Pinpoint the cell where the given text exists, returning its [X, Y] midpoint coordinate. 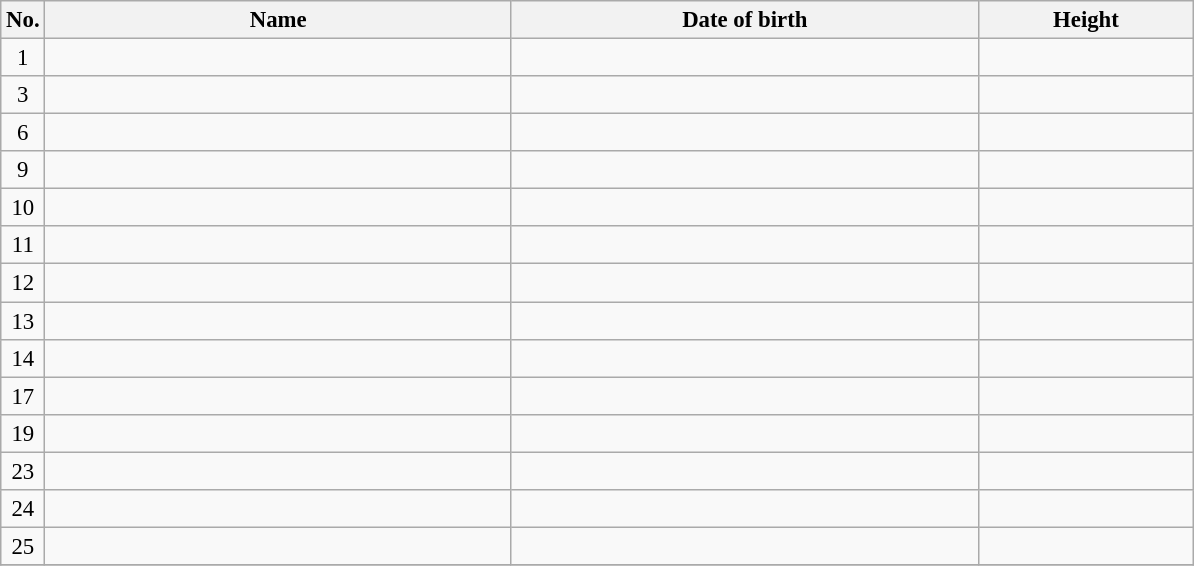
No. [23, 20]
12 [23, 283]
17 [23, 396]
14 [23, 358]
9 [23, 170]
19 [23, 433]
Height [1086, 20]
10 [23, 208]
11 [23, 245]
Name [278, 20]
23 [23, 471]
24 [23, 509]
3 [23, 95]
1 [23, 58]
25 [23, 546]
13 [23, 321]
Date of birth [744, 20]
6 [23, 133]
